Provide the (X, Y) coordinate of the cell's center where the given text is located.  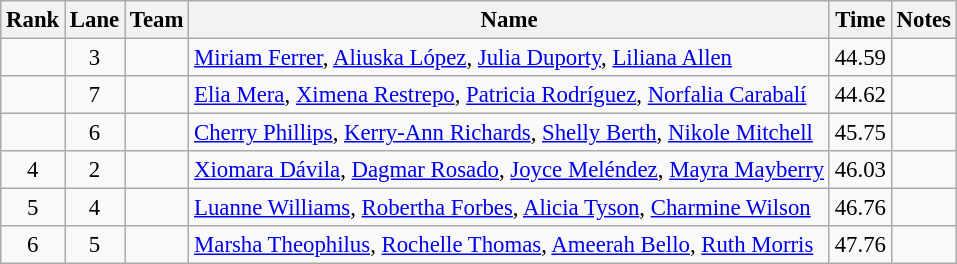
44.62 (860, 95)
45.75 (860, 133)
Rank (33, 20)
2 (95, 170)
7 (95, 95)
Lane (95, 20)
Team (157, 20)
Name (510, 20)
Miriam Ferrer, Aliuska López, Julia Duporty, Liliana Allen (510, 58)
Xiomara Dávila, Dagmar Rosado, Joyce Meléndez, Mayra Mayberry (510, 170)
47.76 (860, 245)
46.76 (860, 208)
Luanne Williams, Robertha Forbes, Alicia Tyson, Charmine Wilson (510, 208)
Cherry Phillips, Kerry-Ann Richards, Shelly Berth, Nikole Mitchell (510, 133)
Elia Mera, Ximena Restrepo, Patricia Rodríguez, Norfalia Carabalí (510, 95)
3 (95, 58)
46.03 (860, 170)
Time (860, 20)
44.59 (860, 58)
Notes (924, 20)
Marsha Theophilus, Rochelle Thomas, Ameerah Bello, Ruth Morris (510, 245)
